Capture the cell that displays the provided text and extract its (x, y) central coordinate. 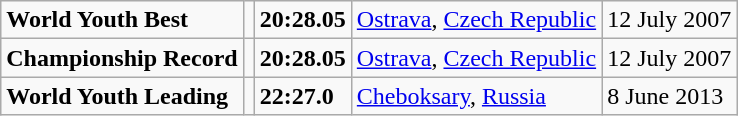
Cheboksary, Russia (476, 96)
World Youth Leading (122, 96)
World Youth Best (122, 20)
22:27.0 (302, 96)
8 June 2013 (670, 96)
Championship Record (122, 58)
